For the text-containing cell, return its midpoint in (x, y) coordinate format. 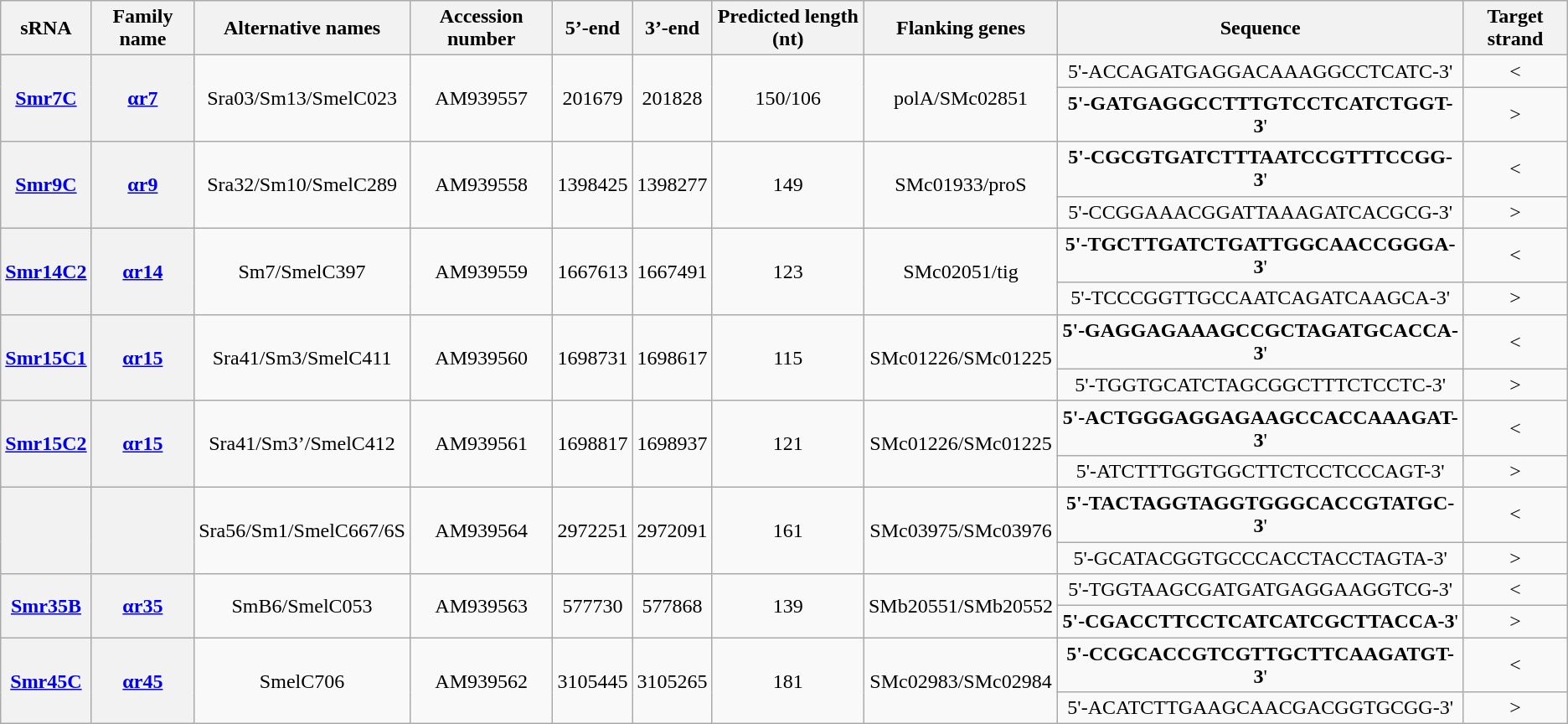
SMb20551/SMb20552 (960, 606)
SMc03975/SMc03976 (960, 530)
121 (787, 444)
1667491 (672, 271)
SMc01933/proS (960, 184)
150/106 (787, 99)
5'-TACTAGGTAGGTGGGCACCGTATGC-3' (1261, 515)
Family name (142, 28)
5'-CGACCTTCCTCATCATCGCTTACCA-3' (1261, 622)
201828 (672, 99)
5'-ACTGGGAGGAGAAGCCACCAAAGAT-3' (1261, 427)
Target strand (1515, 28)
123 (787, 271)
115 (787, 357)
AM939559 (481, 271)
5'-CGCGTGATCTTTAATCCGTTTCCGG-3' (1261, 169)
1698937 (672, 444)
Sra32/Sm10/SmelC289 (302, 184)
5'-ACCAGATGAGGACAAAGGCCTCATC-3' (1261, 71)
Smr15C2 (46, 444)
Smr14C2 (46, 271)
2972091 (672, 530)
AM939558 (481, 184)
polA/SMc02851 (960, 99)
5'-TGGTGCATCTAGCGGCTTTCTCCTC-3' (1261, 385)
AM939563 (481, 606)
5'-TGCTTGATCTGATTGGCAACCGGGA-3' (1261, 255)
1698817 (593, 444)
5'-GATGAGGCCTTTGTCCTCATCTGGT-3' (1261, 114)
αr7 (142, 99)
3105445 (593, 680)
AM939560 (481, 357)
577868 (672, 606)
1398277 (672, 184)
Smr35B (46, 606)
5'-ACATCTTGAAGCAACGACGGTGCGG-3' (1261, 708)
5’-end (593, 28)
Accession number (481, 28)
1398425 (593, 184)
AM939562 (481, 680)
AM939561 (481, 444)
139 (787, 606)
AM939564 (481, 530)
Sequence (1261, 28)
Smr15C1 (46, 357)
3105265 (672, 680)
149 (787, 184)
Predicted length (nt) (787, 28)
5'-TCCCGGTTGCCAATCAGATCAAGCA-3' (1261, 298)
SmelC706 (302, 680)
5'-CCGCACCGTCGTTGCTTCAAGATGT-3' (1261, 665)
αr45 (142, 680)
Sra56/Sm1/SmelC667/6S (302, 530)
Smr7C (46, 99)
Smr9C (46, 184)
Sra41/Sm3/SmelC411 (302, 357)
αr9 (142, 184)
Smr45C (46, 680)
AM939557 (481, 99)
5'-ATCTTTGGTGGCTTCTCCTCCCAGT-3' (1261, 471)
1667613 (593, 271)
Sm7/SmelC397 (302, 271)
5'-TGGTAAGCGATGATGAGGAAGGTCG-3' (1261, 590)
SMc02983/SMc02984 (960, 680)
1698731 (593, 357)
αr35 (142, 606)
Sra03/Sm13/SmelC023 (302, 99)
5'-GCATACGGTGCCCACCTACCTAGTA-3' (1261, 557)
5'-GAGGAGAAAGCCGCTAGATGCACCA-3' (1261, 342)
SMc02051/tig (960, 271)
577730 (593, 606)
161 (787, 530)
5'-CCGGAAACGGATTAAAGATCACGCG-3' (1261, 212)
αr14 (142, 271)
201679 (593, 99)
1698617 (672, 357)
Sra41/Sm3’/SmelC412 (302, 444)
181 (787, 680)
Flanking genes (960, 28)
2972251 (593, 530)
SmB6/SmelC053 (302, 606)
sRNA (46, 28)
3’-end (672, 28)
Alternative names (302, 28)
